Capture the cell that displays the provided text and extract its [x, y] central coordinate. 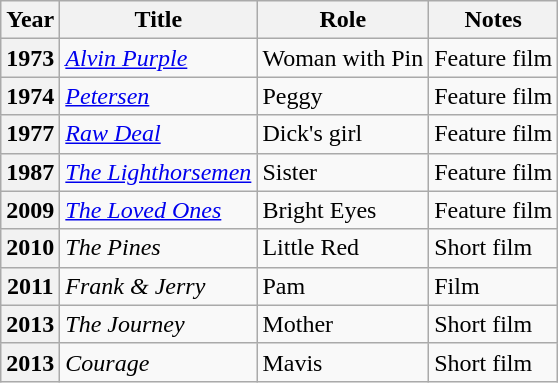
Raw Deal [158, 134]
Courage [158, 362]
1973 [30, 58]
Woman with Pin [343, 58]
2011 [30, 286]
Petersen [158, 96]
Frank & Jerry [158, 286]
Role [343, 20]
Film [494, 286]
Pam [343, 286]
1977 [30, 134]
Year [30, 20]
Mother [343, 324]
Mavis [343, 362]
Alvin Purple [158, 58]
Peggy [343, 96]
The Lighthorsemen [158, 172]
The Pines [158, 248]
2010 [30, 248]
Little Red [343, 248]
2009 [30, 210]
Bright Eyes [343, 210]
Sister [343, 172]
Title [158, 20]
1987 [30, 172]
Notes [494, 20]
The Loved Ones [158, 210]
Dick's girl [343, 134]
The Journey [158, 324]
1974 [30, 96]
